For the text-containing cell, return its midpoint in [x, y] coordinate format. 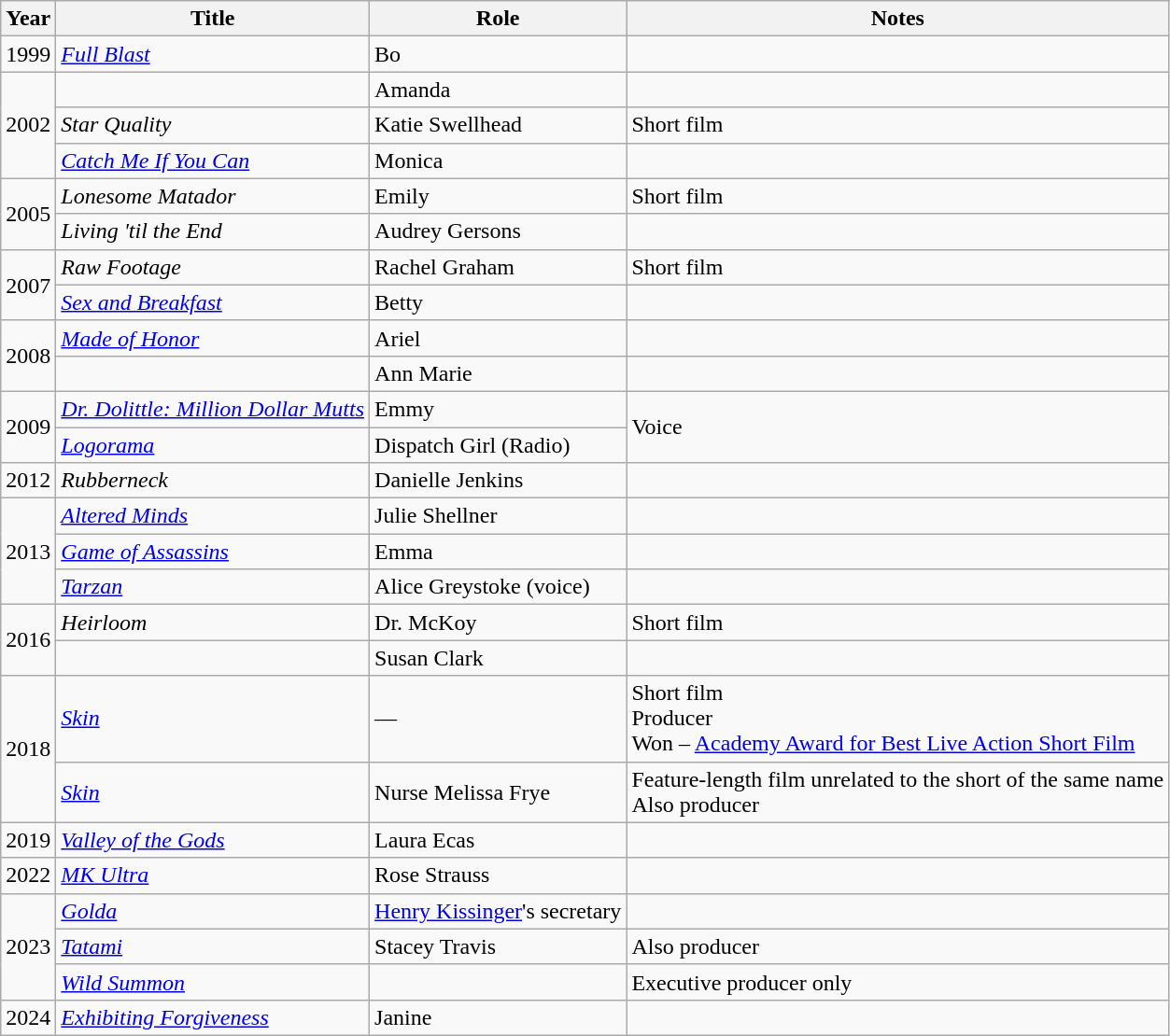
2007 [28, 285]
Alice Greystoke (voice) [499, 587]
Raw Footage [213, 267]
Betty [499, 302]
Danielle Jenkins [499, 481]
2012 [28, 481]
2022 [28, 875]
Also producer [898, 946]
Tarzan [213, 587]
Tatami [213, 946]
Logorama [213, 445]
Susan Clark [499, 658]
Catch Me If You Can [213, 161]
Notes [898, 19]
Janine [499, 1017]
Henry Kissinger's secretary [499, 911]
Dr. Dolittle: Million Dollar Mutts [213, 409]
Bo [499, 54]
Exhibiting Forgiveness [213, 1017]
Amanda [499, 90]
Dispatch Girl (Radio) [499, 445]
2005 [28, 214]
Laura Ecas [499, 840]
Rose Strauss [499, 875]
Dr. McKoy [499, 623]
Voice [898, 427]
Ariel [499, 338]
Monica [499, 161]
2009 [28, 427]
Star Quality [213, 125]
2002 [28, 125]
Made of Honor [213, 338]
1999 [28, 54]
— [499, 719]
Rachel Graham [499, 267]
Wild Summon [213, 982]
Living 'til the End [213, 231]
2023 [28, 946]
Golda [213, 911]
Executive producer only [898, 982]
Year [28, 19]
Lonesome Matador [213, 196]
2019 [28, 840]
Game of Assassins [213, 552]
2016 [28, 640]
Short filmProducerWon – Academy Award for Best Live Action Short Film [898, 719]
Full Blast [213, 54]
Valley of the Gods [213, 840]
2018 [28, 749]
Ann Marie [499, 373]
2008 [28, 356]
Altered Minds [213, 516]
Nurse Melissa Frye [499, 791]
Emily [499, 196]
Audrey Gersons [499, 231]
Feature-length film unrelated to the short of the same nameAlso producer [898, 791]
2024 [28, 1017]
2013 [28, 552]
Katie Swellhead [499, 125]
Role [499, 19]
MK Ultra [213, 875]
Sex and Breakfast [213, 302]
Rubberneck [213, 481]
Heirloom [213, 623]
Emmy [499, 409]
Emma [499, 552]
Title [213, 19]
Stacey Travis [499, 946]
Julie Shellner [499, 516]
